Provide the (X, Y) coordinate of the cell's center where the given text is located.  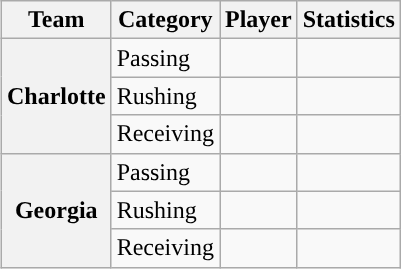
Georgia (56, 210)
Team (56, 20)
Charlotte (56, 96)
Category (165, 20)
Player (259, 20)
Statistics (348, 20)
